Search for the cell housing the specified text and yield its [X, Y] center coordinate. 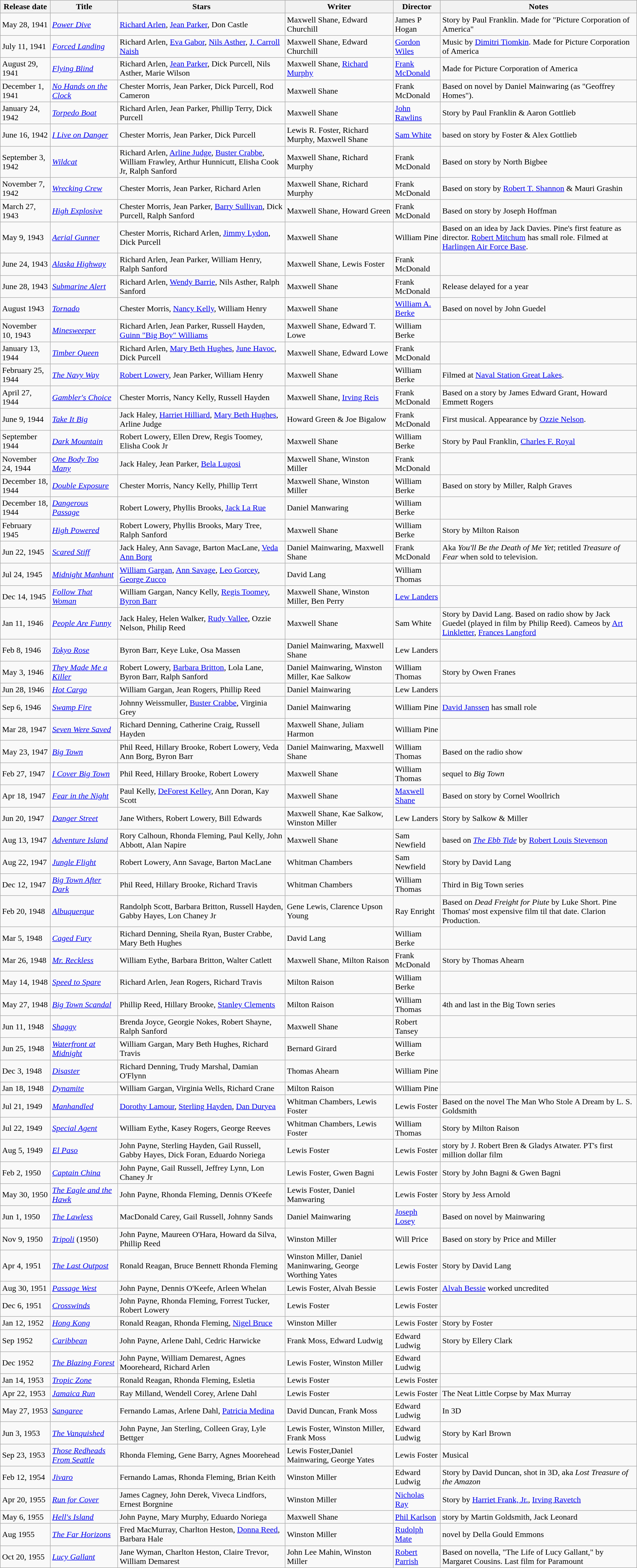
Jun 3, 1953 [25, 1433]
Caged Fury [84, 938]
El Paso [84, 1150]
Gambler's Choice [84, 397]
Submarine Alert [84, 286]
Waterfront at Midnight [84, 1049]
David Janssen has small role [538, 708]
September 3, 1942 [25, 162]
Johnny Weissmuller, Buster Crabbe, Virginia Grey [201, 708]
Phil Reed, Hillary Brooke, Robert Lowery [201, 774]
Feb 27, 1947 [25, 774]
Lewis Foster, Gwen Bagni [339, 1173]
Story by Jess Arnold [538, 1194]
Nov 9, 1950 [25, 1239]
Jun 11, 1948 [25, 1027]
Joseph Losey [417, 1217]
Stars [201, 7]
Sep 23, 1953 [25, 1455]
Story by John Bagni & Gwen Bagni [538, 1173]
Based on the novel The Man Who Stole A Dream by L. S. Goldsmith [538, 1106]
Tokyo Rose [84, 650]
Apr 22, 1953 [25, 1393]
June 16, 1942 [25, 135]
Story by Harriet Frank, Jr., Irving Ravetch [538, 1500]
David Duncan, Frank Moss [339, 1411]
Winston Miller, Daniel Maninwaring, George Worthing Yates [339, 1266]
Richard Denning, Catherine Craig, Russell Hayden [201, 729]
Story by Salkow & Miller [538, 818]
The Blazing Forest [84, 1363]
The Far Horizons [84, 1534]
Sep 6, 1946 [25, 708]
Aug 22, 1947 [25, 862]
Fred MacMurray, Charlton Heston, Donna Reed, Barbara Hale [201, 1534]
Jul 22, 1949 [25, 1128]
June 28, 1943 [25, 286]
Title [84, 7]
Danger Street [84, 818]
Albuquerque [84, 911]
Based on story by Miller, Ralph Graves [538, 486]
John Payne, Mary Murphy, Eduardo Noriega [201, 1517]
Mar 28, 1947 [25, 729]
Richard Arlen, Jean Rogers, Richard Travis [201, 982]
May 28, 1941 [25, 25]
Based on novel by Mainwaring [538, 1217]
Ronald Reagan, Rhonda Fleming, Nigel Bruce [201, 1323]
Double Exposure [84, 486]
Story by Owen Franes [538, 672]
Gene Lewis, Clarence Upson Young [339, 911]
Dec 6, 1951 [25, 1305]
Jun 1, 1950 [25, 1217]
Based on story by Robert T. Shannon & Mauri Grashin [538, 189]
Lewis Foster,Daniel Mainwaring, George Yates [339, 1455]
Filmed at Naval Station Great Lakes. [538, 375]
William Gargan, Nancy Kelly, Regis Toomey, Byron Barr [201, 597]
Chester Morris, Jean Parker, Dick Purcell, Rod Cameron [201, 91]
Tripoli (1950) [84, 1239]
Jamaica Run [84, 1393]
Follow That Woman [84, 597]
Richard Denning, Trudy Marshal, Damian O'Flynn [201, 1071]
Aug 13, 1947 [25, 840]
Sangaree [84, 1411]
William Gargan, Mary Beth Hughes, Richard Travis [201, 1049]
William Eythe, Barbara Britton, Walter Catlett [201, 960]
No Hands on the Clock [84, 91]
Ray Enright [417, 911]
April 27, 1944 [25, 397]
Robert Parrish [417, 1557]
May 30, 1950 [25, 1194]
Chester Morris, Nancy Kelly, Russell Hayden [201, 397]
The Vanquished [84, 1433]
based on story by Foster & Alex Gottlieb [538, 135]
Run for Cover [84, 1500]
sequel to Big Town [538, 774]
Aka You'll Be the Death of Me Yet; retitled Treasure of Fear when sold to television. [538, 552]
Richard Arlen, Arline Judge, Buster Crabbe, William Frawley, Arthur Hunnicutt, Elisha Cook Jr, Ralph Sanford [201, 162]
Seven Were Saved [84, 729]
Story by Ellery Clark [538, 1340]
Fear in the Night [84, 796]
Adventure Island [84, 840]
Jan 11, 1946 [25, 623]
John Payne, Rhonda Fleming, Dennis O'Keefe [201, 1194]
Story by Foster [538, 1323]
Disaster [84, 1071]
June 24, 1943 [25, 264]
Jun 20, 1947 [25, 818]
Take It Big [84, 419]
Caribbean [84, 1340]
Tropic Zone [84, 1380]
Tornado [84, 308]
The Last Outpost [84, 1266]
Dec 14, 1945 [25, 597]
Richard Arlen, Wendy Barrie, Nils Asther, Ralph Sanford [201, 286]
William Eythe, Kasey Rogers, George Reeves [201, 1128]
Shaggy [84, 1027]
May 23, 1947 [25, 752]
Alaska Highway [84, 264]
Made for Picture Corporation of America [538, 69]
Story by Paul Franklin & Aaron Gottlieb [538, 113]
John Payne, Maureen O'Hara, Howard da Silva, Phillip Reed [201, 1239]
Jun 28, 1946 [25, 690]
Release date [25, 7]
Based on Dead Freight for Piute by Luke Short. Pine Thomas' most expensive film til that date. Clarion Production. [538, 911]
story by Martin Goldsmith, Jack Leonard [538, 1517]
story by J. Robert Bren & Gladys Atwater. PT's first million dollar film [538, 1150]
November 24, 1944 [25, 464]
Robert Lowery, Phyllis Brooks, Jack La Rue [201, 508]
Richard Arlen, Jean Parker, Phillip Terry, Dick Purcell [201, 113]
Notes [538, 7]
Richard Arlen, Mary Beth Hughes, June Havoc, Dick Purcell [201, 353]
Jan 14, 1953 [25, 1380]
First musical. Appearance by Ozzie Nelson. [538, 419]
Mar 26, 1948 [25, 960]
Jack Haley, Ann Savage, Barton MacLane, Veda Ann Borg [201, 552]
Big Town [84, 752]
I Live on Danger [84, 135]
Chester Morris, Richard Arlen, Jimmy Lydon, Dick Purcell [201, 237]
Aug 5, 1949 [25, 1150]
Dec 3, 1948 [25, 1071]
novel by Della Gould Emmons [538, 1534]
May 3, 1946 [25, 672]
One Body Too Many [84, 464]
Dec 1952 [25, 1363]
Gordon Wiles [417, 46]
Daniel Mainwaring, Winston Miller, Kae Salkow [339, 672]
William Gargan, Ann Savage, Leo Gorcey, George Zucco [201, 574]
John Lee Mahin, Winston Miller [339, 1557]
Feb 12, 1954 [25, 1477]
Story by Karl Brown [538, 1433]
Story by Paul Franklin. Made for "Picture Corporation of America" [538, 25]
Fernando Lamas, Rhonda Fleming, Brian Keith [201, 1477]
Howard Green & Joe Bigalow [339, 419]
The Navy Way [84, 375]
Aerial Gunner [84, 237]
Lewis Foster, Daniel Manwaring [339, 1194]
Jack Haley, Jean Parker, Bela Lugosi [201, 464]
Flying Blind [84, 69]
Rhonda Fleming, Gene Barry, Agnes Moorehead [201, 1455]
Robert Lowery, Phyllis Brooks, Mary Tree, Ralph Sanford [201, 530]
Paul Kelly, DeForest Kelley, Ann Doran, Kay Scott [201, 796]
Jane Wyman, Charlton Heston, Claire Trevor, William Demarest [201, 1557]
Based on story by North Bigbee [538, 162]
September 1944 [25, 441]
Feb 20, 1948 [25, 911]
November 10, 1943 [25, 331]
February 25, 1944 [25, 375]
Richard Arlen, Jean Parker, William Henry, Ralph Sanford [201, 264]
February 1945 [25, 530]
Jun 25, 1948 [25, 1049]
Story by David Duncan, shot in 3D, aka Lost Treasure of the Amazon [538, 1477]
Wrecking Crew [84, 189]
Jivaro [84, 1477]
Richard Arlen, Jean Parker, Don Castle [201, 25]
Chester Morris, Jean Parker, Richard Arlen [201, 189]
Oct 20, 1955 [25, 1557]
John Payne, William Demarest, Agnes Mooreheard, Richard Arlen [201, 1363]
Jul 21, 1949 [25, 1106]
August 29, 1941 [25, 69]
May 9, 1943 [25, 237]
Lewis Foster, Winston Miller [339, 1363]
Frank Moss, Edward Ludwig [339, 1340]
Rudolph Mate [417, 1534]
Phillip Reed, Hillary Brooke, Stanley Clements [201, 1004]
Passage West [84, 1288]
Fernando Lamas, Arlene Dahl, Patricia Medina [201, 1411]
Hell's Island [84, 1517]
Wildcat [84, 162]
Torpedo Boat [84, 113]
June 9, 1944 [25, 419]
Maxwell Shane, Milton Raison [339, 960]
Brenda Joyce, Georgie Nokes, Robert Shayne, Ralph Sanford [201, 1027]
Maxwell Shane, Lewis Foster [339, 264]
Maxwell Shane, Winston Miller, Ben Perry [339, 597]
May 27, 1948 [25, 1004]
Story by Paul Franklin, Charles F. Royal [538, 441]
Rory Calhoun, Rhonda Fleming, Paul Kelly, John Abbott, Alan Napire [201, 840]
Minesweeper [84, 331]
Jack Haley, Helen Walker, Rudy Vallee, Ozzie Nelson, Philip Reed [201, 623]
Feb 2, 1950 [25, 1173]
Forced Landing [84, 46]
Richard Arlen, Jean Parker, Dick Purcell, Nils Asther, Marie Wilson [201, 69]
High Powered [84, 530]
Richard Arlen, Eva Gabor, Nils Asther, J. Carroll Naish [201, 46]
Jack Haley, Harriet Hilliard, Mary Beth Hughes, Arline Judge [201, 419]
John Rawlins [417, 113]
Third in Big Town series [538, 885]
Power Dive [84, 25]
John Payne, Rhonda Fleming, Forrest Tucker, Robert Lowery [201, 1305]
Timber Queen [84, 353]
Robert Lowery, Ellen Drew, Regis Toomey, Elisha Cook Jr [201, 441]
Mr. Reckless [84, 960]
January 13, 1944 [25, 353]
Robert Lowery, Barbara Britton, Lola Lane, Byron Barr, Ralph Sanford [201, 672]
based on The Ebb Tide by Robert Louis Stevenson [538, 840]
John Payne, Arlene Dahl, Cedric Harwicke [201, 1340]
The Lawless [84, 1217]
Richard Arlen, Jean Parker, Russell Hayden, Guinn "Big Boy" Williams [201, 331]
Based on novel by Daniel Mainwaring (as "Geoffrey Homes"). [538, 91]
John Payne, Sterling Hayden, Gail Russell, Gabby Hayes, Dick Foran, Eduardo Noriega [201, 1150]
Maxwell Shane, Kae Salkow, Winston Miller [339, 818]
November 7, 1942 [25, 189]
Lewis Foster, Alvah Bessie [339, 1288]
Director [417, 7]
August 1943 [25, 308]
James P Hogan [417, 25]
Musical [538, 1455]
May 6, 1955 [25, 1517]
Lewis Foster, Winston Miller, Frank Moss [339, 1433]
Bernard Girard [339, 1049]
Chester Morris, Jean Parker, Dick Purcell [201, 135]
Robert Lowery, Ann Savage, Barton MacLane [201, 862]
Scared Stiff [84, 552]
Feb 8, 1946 [25, 650]
William Gargan, Virginia Wells, Richard Crane [201, 1089]
William Gargan, Jean Rogers, Phillip Reed [201, 690]
High Explosive [84, 210]
Mar 5, 1948 [25, 938]
Aug 1955 [25, 1534]
Robert Tansey [417, 1027]
Midnight Manhunt [84, 574]
Will Price [417, 1239]
Based on novella, "The Life of Lucy Gallant," by Margaret Cousins. Last film for Paramount [538, 1557]
Dangerous Passage [84, 508]
The Neat Little Corpse by Max Murray [538, 1393]
Daniel Manwaring [339, 508]
People Are Funny [84, 623]
Ronald Reagan, Rhonda Fleming, Esletia [201, 1380]
Ray Milland, Wendell Corey, Arlene Dahl [201, 1393]
John Payne, Gail Russell, Jeffrey Lynn, Lon Chaney Jr [201, 1173]
Randolph Scott, Barbara Britton, Russell Hayden, Gabby Hayes, Lon Chaney Jr [201, 911]
Dec 12, 1947 [25, 885]
Phil Reed, Hillary Brooke, Robert Lowery, Veda Ann Borg, Byron Barr [201, 752]
Apr 4, 1951 [25, 1266]
William A. Berke [417, 308]
Ronald Reagan, Bruce Bennett Rhonda Fleming [201, 1266]
Jane Withers, Robert Lowery, Bill Edwards [201, 818]
The Eagle and the Hawk [84, 1194]
Based on story by Cornel Woollrich [538, 796]
Chester Morris, Jean Parker, Barry Sullivan, Dick Purcell, Ralph Sanford [201, 210]
Maxwell Shane, Edward Lowe [339, 353]
March 27, 1943 [25, 210]
Based on an idea by Jack Davies. Pine's first feature as director. Robert Mitchum has small role. Filmed at Harlingen Air Force Base. [538, 237]
Those Redheads From Seattle [84, 1455]
Story by Thomas Ahearn [538, 960]
Based on novel by John Guedel [538, 308]
I Cover Big Town [84, 774]
Speed to Spare [84, 982]
Robert Lowery, Jean Parker, William Henry [201, 375]
They Made Me a Killer [84, 672]
Dark Mountain [84, 441]
Dorothy Lamour, Sterling Hayden, Dan Duryea [201, 1106]
Based on story by Price and Miller [538, 1239]
Special Agent [84, 1128]
May 27, 1953 [25, 1411]
Release delayed for a year [538, 286]
Alvah Bessie worked uncredited [538, 1288]
Jan 12, 1952 [25, 1323]
January 24, 1942 [25, 113]
Jan 18, 1948 [25, 1089]
Nicholas Ray [417, 1500]
Hot Cargo [84, 690]
May 14, 1948 [25, 982]
Swamp Fire [84, 708]
Based on a story by James Edward Grant, Howard Emmett Rogers [538, 397]
Chester Morris, Nancy Kelly, William Henry [201, 308]
In 3D [538, 1411]
John Payne, Jan Sterling, Colleen Gray, Lyle Bettger [201, 1433]
Maxwell Shane, Juliam Harmon [339, 729]
December 1, 1941 [25, 91]
Lucy Gallant [84, 1557]
Captain China [84, 1173]
Writer [339, 7]
Apr 18, 1947 [25, 796]
Jun 22, 1945 [25, 552]
Maxwell Shane, Edward T. Lowe [339, 331]
Phil Karlson [417, 1517]
Lewis R. Foster, Richard Murphy, Maxwell Shane [339, 135]
Richard Denning, Sheila Ryan, Buster Crabbe, Mary Beth Hughes [201, 938]
Based on story by Joseph Hoffman [538, 210]
Byron Barr, Keye Luke, Osa Massen [201, 650]
Dynamite [84, 1089]
John Payne, Dennis O'Keefe, Arleen Whelan [201, 1288]
Maxwell Shane, Irving Reis [339, 397]
Crosswinds [84, 1305]
Big Town Scandal [84, 1004]
MacDonald Carey, Gail Russell, Johnny Sands [201, 1217]
July 11, 1941 [25, 46]
Apr 20, 1955 [25, 1500]
Phil Reed, Hillary Brooke, Richard Travis [201, 885]
Chester Morris, Nancy Kelly, Phillip Terrt [201, 486]
Music by Dimitri Tiomkin. Made for Picture Corporation of America [538, 46]
Manhandled [84, 1106]
Based on the radio show [538, 752]
James Cagney, John Derek, Viveca Lindfors, Ernest Borgnine [201, 1500]
Thomas Ahearn [339, 1071]
Big Town After Dark [84, 885]
Jungle Flight [84, 862]
Hong Kong [84, 1323]
Sep 1952 [25, 1340]
Maxwell Shane, Howard Green [339, 210]
4th and last in the Big Town series [538, 1004]
Jul 24, 1945 [25, 574]
Story by David Lang. Based on radio show by Jack Guedel (played in film by Philip Reed). Cameos by Art Linkletter, Frances Langford [538, 623]
Aug 30, 1951 [25, 1288]
